Determine the [X, Y] coordinate at the center of the cell enclosing the given text.  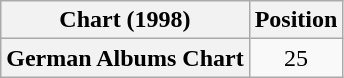
25 [296, 58]
German Albums Chart [125, 58]
Chart (1998) [125, 20]
Position [296, 20]
